For the text-containing cell, return its midpoint in [x, y] coordinate format. 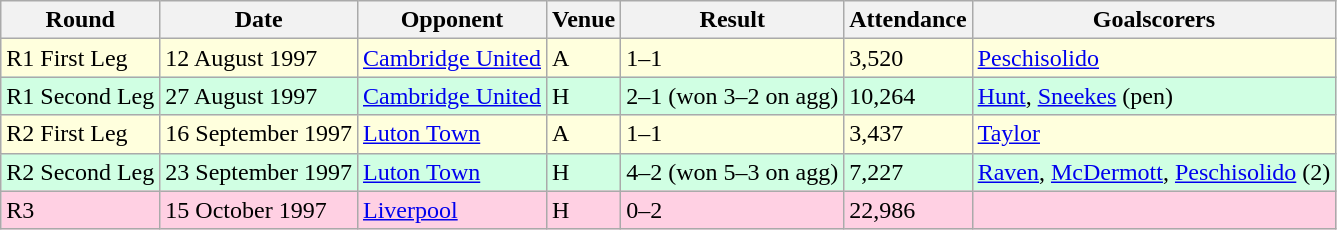
Peschisolido [1154, 58]
Attendance [908, 20]
R3 [80, 210]
10,264 [908, 96]
Date [259, 20]
12 August 1997 [259, 58]
16 September 1997 [259, 134]
15 October 1997 [259, 210]
Goalscorers [1154, 20]
R2 First Leg [80, 134]
R2 Second Leg [80, 172]
22,986 [908, 210]
Result [732, 20]
Opponent [452, 20]
R1 Second Leg [80, 96]
2–1 (won 3–2 on agg) [732, 96]
R1 First Leg [80, 58]
Hunt, Sneekes (pen) [1154, 96]
Liverpool [452, 210]
Raven, McDermott, Peschisolido (2) [1154, 172]
0–2 [732, 210]
Taylor [1154, 134]
3,437 [908, 134]
23 September 1997 [259, 172]
4–2 (won 5–3 on agg) [732, 172]
3,520 [908, 58]
7,227 [908, 172]
Round [80, 20]
27 August 1997 [259, 96]
Venue [584, 20]
